Output the (x, y) coordinate of the center of the cell containing the given text.  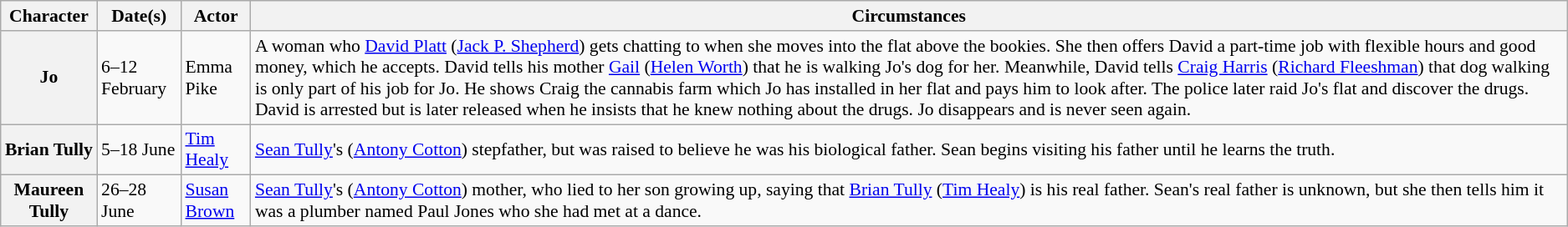
Date(s) (139, 16)
Maureen Tully (49, 200)
Circumstances (909, 16)
6–12 February (139, 78)
Emma Pike (216, 78)
Jo (49, 78)
Actor (216, 16)
Brian Tully (49, 150)
Susan Brown (216, 200)
Character (49, 16)
5–18 June (139, 150)
26–28 June (139, 200)
Tim Healy (216, 150)
